Capture the cell that displays the provided text and extract its (X, Y) central coordinate. 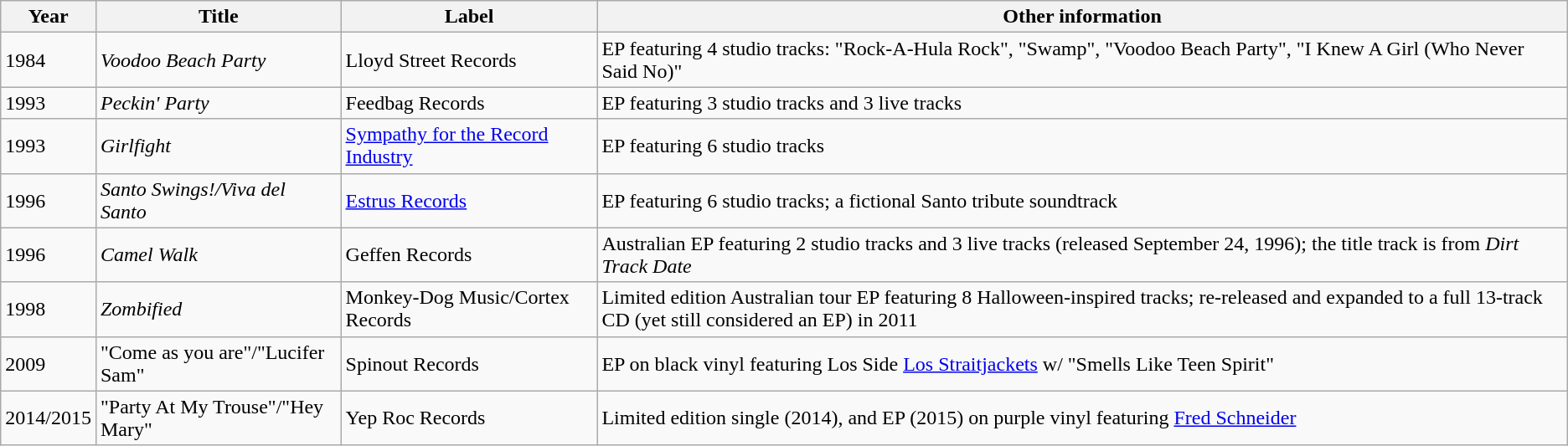
EP on black vinyl featuring Los Side Los Straitjackets w/ "Smells Like Teen Spirit" (1082, 363)
Lloyd Street Records (469, 60)
1998 (49, 310)
Yep Roc Records (469, 418)
EP featuring 6 studio tracks; a fictional Santo tribute soundtrack (1082, 201)
"Come as you are"/"Lucifer Sam" (218, 363)
2009 (49, 363)
Peckin' Party (218, 103)
Other information (1082, 17)
Zombified (218, 310)
Spinout Records (469, 363)
Feedbag Records (469, 103)
Sympathy for the Record Industry (469, 146)
Girlfight (218, 146)
EP featuring 3 studio tracks and 3 live tracks (1082, 103)
Label (469, 17)
Santo Swings!/Viva del Santo (218, 201)
2014/2015 (49, 418)
"Party At My Trouse"/"Hey Mary" (218, 418)
Australian EP featuring 2 studio tracks and 3 live tracks (released September 24, 1996); the title track is from Dirt Track Date (1082, 254)
Geffen Records (469, 254)
Title (218, 17)
Voodoo Beach Party (218, 60)
Camel Walk (218, 254)
Year (49, 17)
Estrus Records (469, 201)
EP featuring 4 studio tracks: "Rock-A-Hula Rock", "Swamp", "Voodoo Beach Party", "I Knew A Girl (Who Never Said No)" (1082, 60)
1984 (49, 60)
Monkey-Dog Music/Cortex Records (469, 310)
EP featuring 6 studio tracks (1082, 146)
Limited edition single (2014), and EP (2015) on purple vinyl featuring Fred Schneider (1082, 418)
